Detect which cell encompasses the target text, then output its (X, Y) center coordinate. 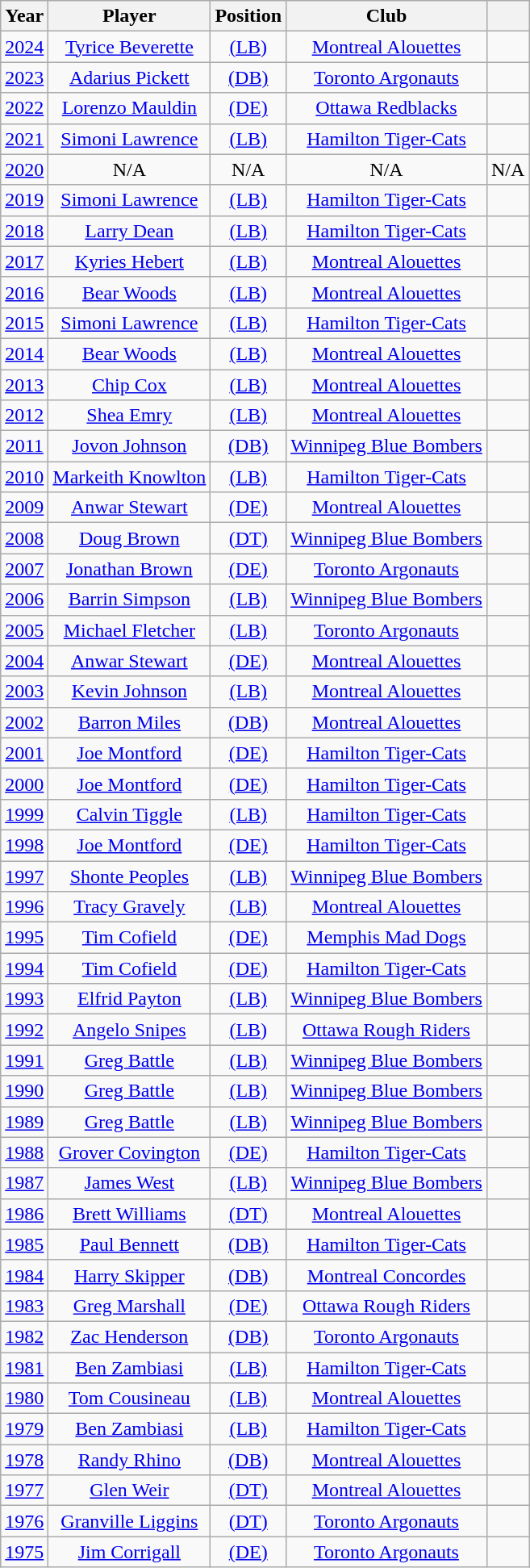
Player (129, 16)
Paul Bennett (129, 1244)
2003 (24, 692)
2022 (24, 108)
2000 (24, 784)
1996 (24, 907)
2009 (24, 508)
Zac Henderson (129, 1336)
2015 (24, 323)
2004 (24, 661)
2014 (24, 353)
2020 (24, 169)
Randy Rhino (129, 1460)
Calvin Tiggle (129, 814)
1984 (24, 1275)
2017 (24, 261)
Brett Williams (129, 1214)
Chip Cox (129, 385)
Position (248, 16)
Shonte Peoples (129, 876)
1998 (24, 845)
2024 (24, 47)
1991 (24, 1060)
1985 (24, 1244)
2010 (24, 477)
Adarius Pickett (129, 77)
1997 (24, 876)
2005 (24, 630)
Larry Dean (129, 231)
Kevin Johnson (129, 692)
Club (387, 16)
Lorenzo Mauldin (129, 108)
1988 (24, 1152)
Elfrid Payton (129, 999)
1993 (24, 999)
1976 (24, 1521)
2018 (24, 231)
Jonathan Brown (129, 569)
2011 (24, 446)
2007 (24, 569)
Shea Emry (129, 416)
2006 (24, 600)
Barron Miles (129, 722)
1975 (24, 1552)
Jim Corrigall (129, 1552)
1987 (24, 1183)
Doug Brown (129, 538)
2023 (24, 77)
Kyries Hebert (129, 261)
1989 (24, 1122)
1992 (24, 1030)
1983 (24, 1306)
1990 (24, 1091)
Year (24, 16)
Memphis Mad Dogs (387, 938)
Tyrice Beverette (129, 47)
1994 (24, 968)
1980 (24, 1399)
Markeith Knowlton (129, 477)
1978 (24, 1460)
Glen Weir (129, 1491)
Michael Fletcher (129, 630)
2013 (24, 385)
Tracy Gravely (129, 907)
1982 (24, 1336)
Grover Covington (129, 1152)
2001 (24, 753)
Greg Marshall (129, 1306)
Angelo Snipes (129, 1030)
2012 (24, 416)
Barrin Simpson (129, 600)
2016 (24, 292)
Montreal Concordes (387, 1275)
1977 (24, 1491)
2002 (24, 722)
Jovon Johnson (129, 446)
1999 (24, 814)
1986 (24, 1214)
1979 (24, 1429)
Harry Skipper (129, 1275)
Granville Liggins (129, 1521)
2021 (24, 139)
2019 (24, 200)
Ottawa Redblacks (387, 108)
James West (129, 1183)
Tom Cousineau (129, 1399)
2008 (24, 538)
1981 (24, 1368)
1995 (24, 938)
